Scan for the cell matching the given text and deliver its [X, Y] coordinate at center. 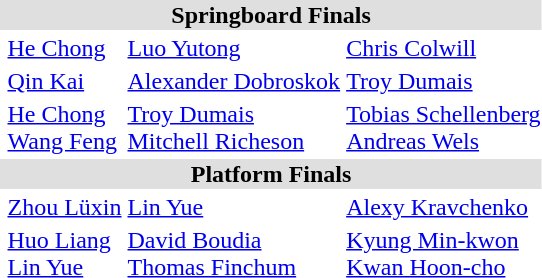
He ChongWang Feng [64, 128]
Luo Yutong [234, 48]
Platform Finals [271, 174]
Qin Kai [64, 81]
Zhou Lüxin [64, 207]
Troy DumaisMitchell Richeson [234, 128]
Springboard Finals [271, 15]
Alexander Dobroskok [234, 81]
Lin Yue [234, 207]
He Chong [64, 48]
